Determine the [X, Y] coordinate at the center of the cell enclosing the given text.  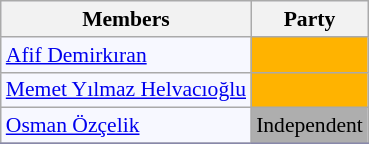
Members [126, 19]
Memet Yılmaz Helvacıoğlu [126, 90]
Independent [310, 126]
Afif Demirkıran [126, 55]
Party [310, 19]
Osman Özçelik [126, 126]
